Detect which cell encompasses the target text, then output its [X, Y] center coordinate. 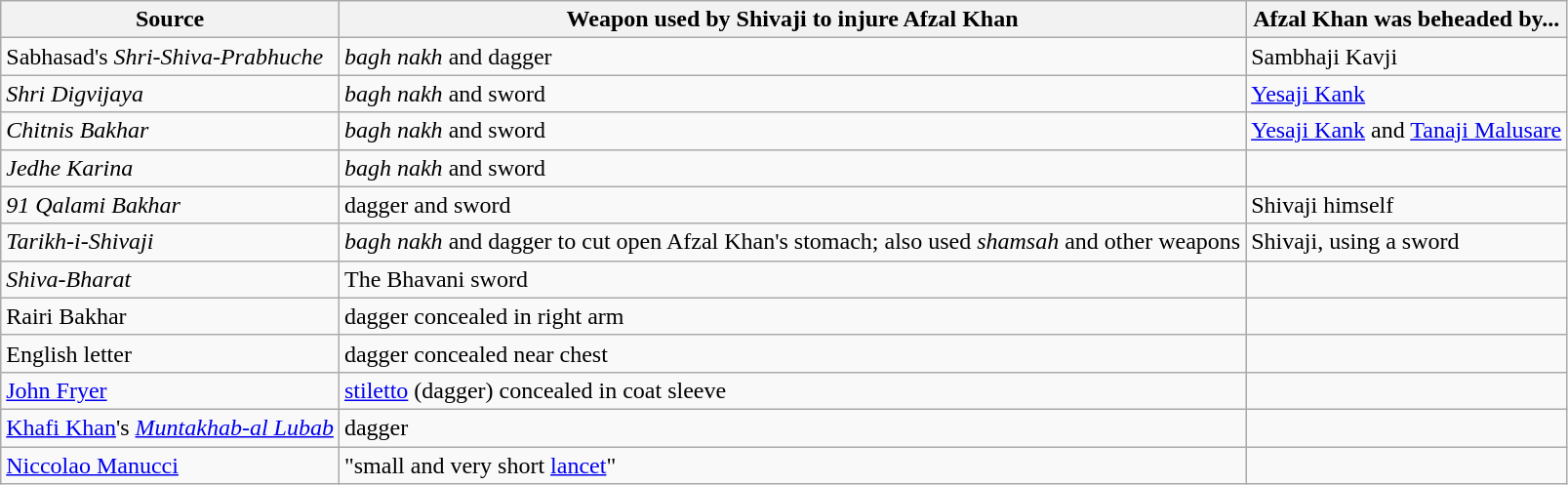
Tarikh-i-Shivaji [170, 242]
bagh nakh and dagger to cut open Afzal Khan's stomach; also used shamsah and other weapons [792, 242]
Yesaji Kank and Tanaji Malusare [1407, 131]
dagger concealed in right arm [792, 316]
The Bhavani sword [792, 279]
Shri Digvijaya [170, 94]
Shiva-Bharat [170, 279]
Niccolao Manucci [170, 465]
John Fryer [170, 390]
Khafi Khan's Muntakhab-al Lubab [170, 427]
English letter [170, 353]
Shivaji himself [1407, 205]
bagh nakh and dagger [792, 57]
Source [170, 20]
stiletto (dagger) concealed in coat sleeve [792, 390]
Shivaji, using a sword [1407, 242]
dagger [792, 427]
Sambhaji Kavji [1407, 57]
Weapon used by Shivaji to injure Afzal Khan [792, 20]
dagger concealed near chest [792, 353]
dagger and sword [792, 205]
Afzal Khan was beheaded by... [1407, 20]
Yesaji Kank [1407, 94]
Jedhe Karina [170, 168]
Sabhasad's Shri-Shiva-Prabhuche [170, 57]
91 Qalami Bakhar [170, 205]
"small and very short lancet" [792, 465]
Rairi Bakhar [170, 316]
Chitnis Bakhar [170, 131]
